Search for the cell housing the specified text and yield its (X, Y) center coordinate. 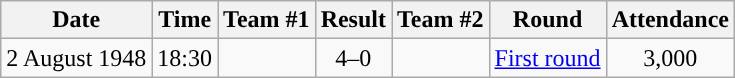
Date (76, 20)
Team #2 (441, 20)
Team #1 (267, 20)
Attendance (670, 20)
Time (185, 20)
18:30 (185, 58)
3,000 (670, 58)
First round (548, 58)
Result (353, 20)
Round (548, 20)
2 August 1948 (76, 58)
4–0 (353, 58)
